Extract the [x, y] coordinate from the center of the cell holding the provided text.  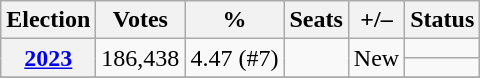
Seats [316, 20]
4.47 (#7) [234, 58]
New [376, 58]
+/– [376, 20]
Election [48, 20]
Votes [140, 20]
186,438 [140, 58]
Status [442, 20]
2023 [48, 58]
% [234, 20]
